From the cell containing the given text, extract its center point as [x, y] coordinate. 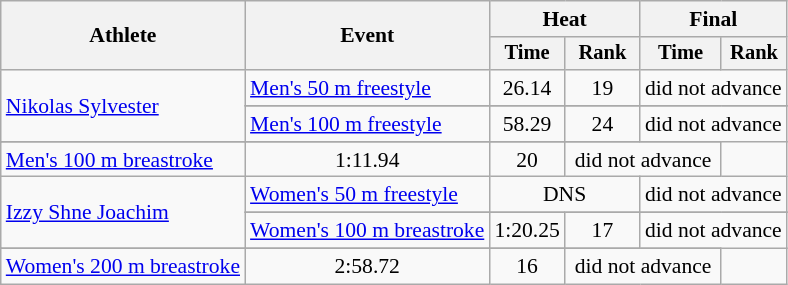
Women's 100 m breastroke [367, 231]
Men's 50 m freestyle [367, 88]
Nikolas Sylvester [123, 106]
26.14 [526, 88]
1:20.25 [526, 231]
24 [602, 124]
Men's 100 m breastroke [123, 160]
Women's 50 m freestyle [367, 195]
Athlete [123, 36]
17 [602, 231]
Men's 100 m freestyle [367, 124]
Izzy Shne Joachim [123, 212]
1:11.94 [367, 160]
Event [367, 36]
Women's 200 m breastroke [123, 267]
DNS [564, 195]
19 [602, 88]
Heat [564, 19]
2:58.72 [367, 267]
Final [714, 19]
58.29 [526, 124]
16 [526, 267]
20 [526, 160]
